Capture the cell that displays the provided text and extract its [X, Y] central coordinate. 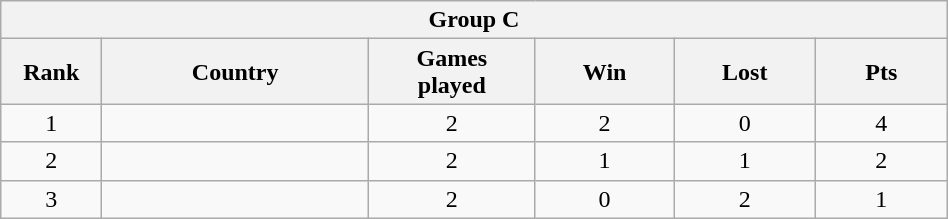
Pts [881, 72]
Games played [452, 72]
Country [236, 72]
3 [52, 199]
Rank [52, 72]
Win [604, 72]
Group C [474, 20]
Lost [744, 72]
4 [881, 123]
